Pinpoint the cell where the given text exists, returning its [x, y] midpoint coordinate. 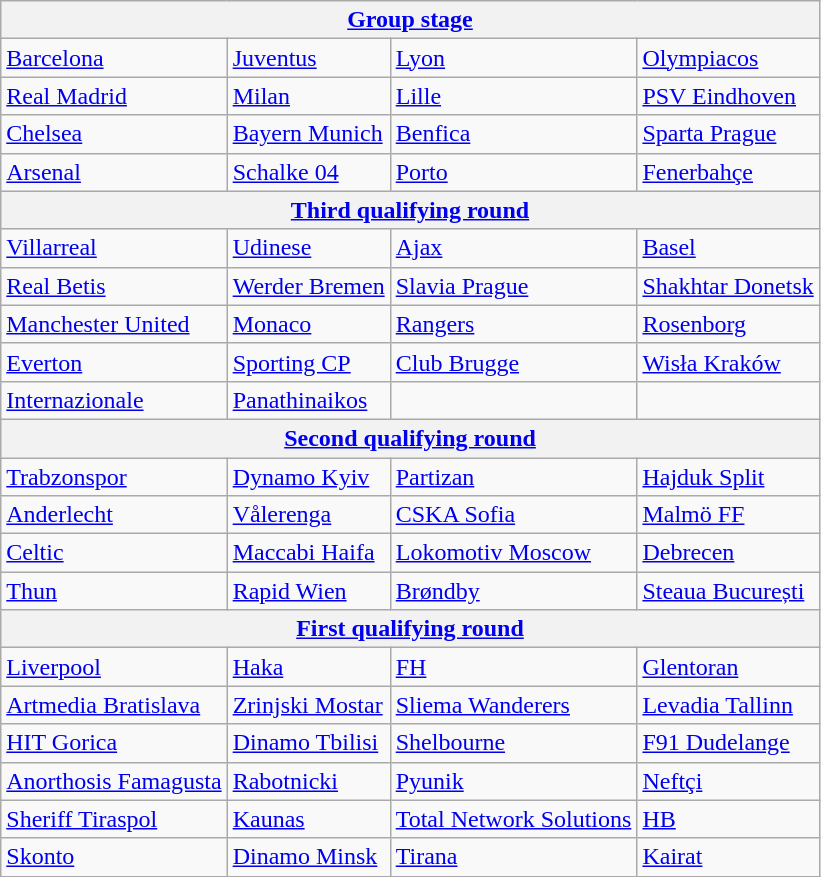
Kaunas [308, 819]
Rosenborg [728, 324]
Fenerbahçe [728, 172]
Sporting CP [308, 362]
Werder Bremen [308, 286]
Internazionale [114, 400]
Wisła Kraków [728, 362]
Panathinaikos [308, 400]
Schalke 04 [308, 172]
Pyunik [514, 781]
Partizan [514, 477]
F91 Dudelange [728, 743]
First qualifying round [410, 629]
Sliema Wanderers [514, 705]
Debrecen [728, 553]
Ajax [514, 248]
Lille [514, 96]
Udinese [308, 248]
Glentoran [728, 667]
Barcelona [114, 58]
Anderlecht [114, 515]
Manchester United [114, 324]
Lyon [514, 58]
Neftçi [728, 781]
Hajduk Split [728, 477]
Maccabi Haifa [308, 553]
Sparta Prague [728, 134]
FH [514, 667]
Benfica [514, 134]
Zrinjski Mostar [308, 705]
Bayern Munich [308, 134]
Vålerenga [308, 515]
Milan [308, 96]
Real Madrid [114, 96]
Total Network Solutions [514, 819]
Dynamo Kyiv [308, 477]
Club Brugge [514, 362]
Group stage [410, 20]
Rapid Wien [308, 591]
PSV Eindhoven [728, 96]
Anorthosis Famagusta [114, 781]
Slavia Prague [514, 286]
Kairat [728, 857]
Steaua București [728, 591]
Brøndby [514, 591]
Liverpool [114, 667]
Thun [114, 591]
Real Betis [114, 286]
Malmö FF [728, 515]
Everton [114, 362]
Third qualifying round [410, 210]
Levadia Tallinn [728, 705]
Shakhtar Donetsk [728, 286]
Villarreal [114, 248]
Juventus [308, 58]
Trabzonspor [114, 477]
Second qualifying round [410, 438]
Olympiacos [728, 58]
Tirana [514, 857]
Rangers [514, 324]
HB [728, 819]
Shelbourne [514, 743]
Basel [728, 248]
Rabotnicki [308, 781]
Monaco [308, 324]
Sheriff Tiraspol [114, 819]
Porto [514, 172]
Dinamo Minsk [308, 857]
Lokomotiv Moscow [514, 553]
CSKA Sofia [514, 515]
HIT Gorica [114, 743]
Celtic [114, 553]
Artmedia Bratislava [114, 705]
Chelsea [114, 134]
Haka [308, 667]
Skonto [114, 857]
Dinamo Tbilisi [308, 743]
Arsenal [114, 172]
